For the text-containing cell, return its midpoint in (x, y) coordinate format. 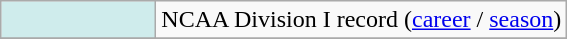
NCAA Division I record (career / season) (362, 20)
